Determine the (x, y) coordinate at the center of the cell enclosing the given text.  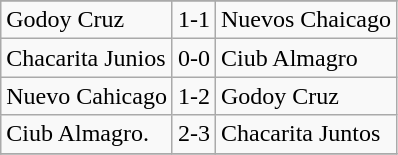
2-3 (194, 134)
1-1 (194, 20)
Chacarita Junios (87, 58)
Ciub Almagro (306, 58)
1-2 (194, 96)
Nuevos Chaicago (306, 20)
Chacarita Juntos (306, 134)
Ciub Almagro. (87, 134)
0-0 (194, 58)
Nuevo Cahicago (87, 96)
